From the cell containing the given text, extract its center point as (x, y) coordinate. 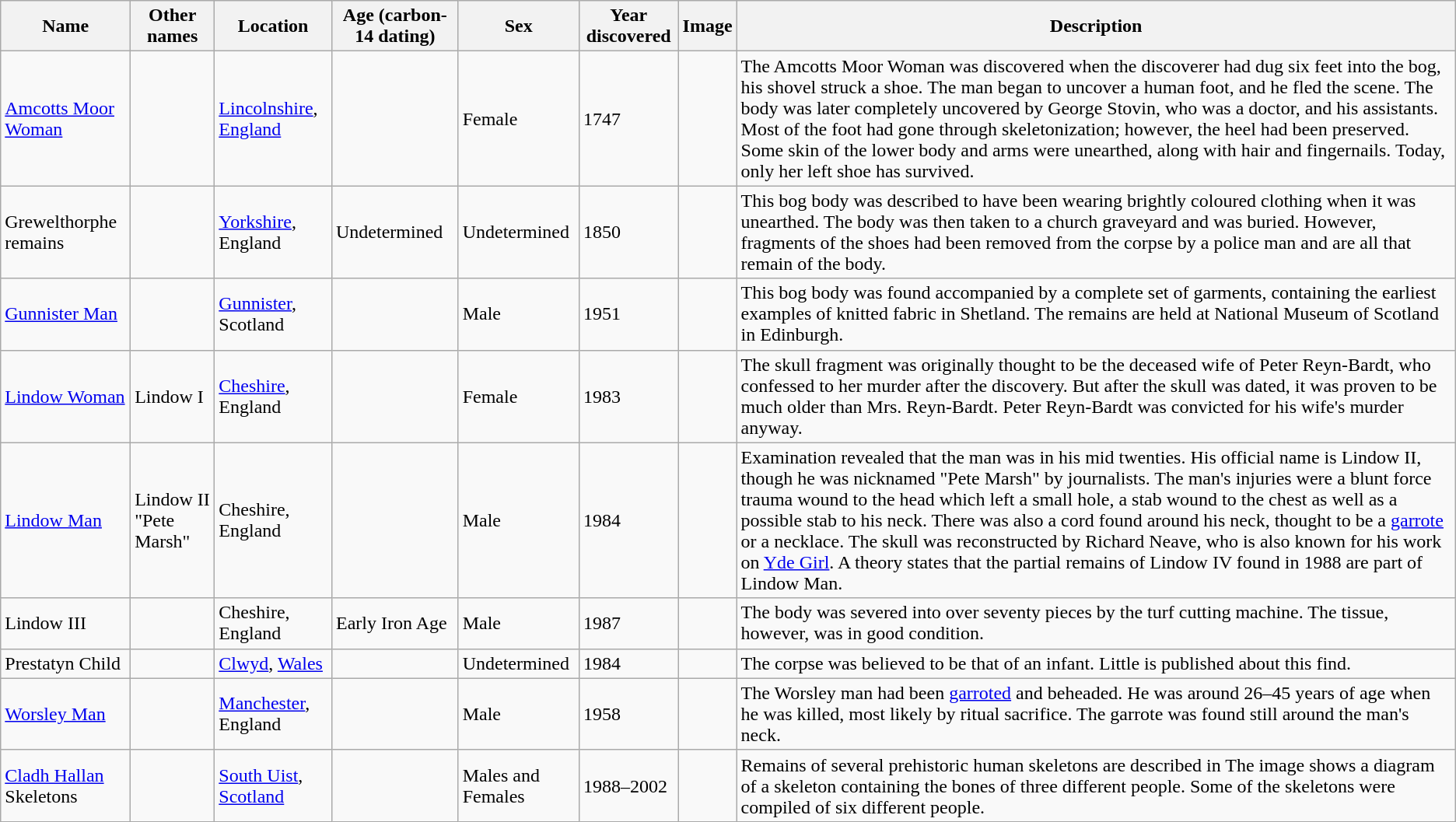
Amcotts Moor Woman (65, 118)
Lindow Man (65, 520)
Location (274, 26)
Lincolnshire, England (274, 118)
The body was severed into over seventy pieces by the turf cutting machine. The tissue, however, was in good condition. (1096, 624)
Image (708, 26)
Lindow III (65, 624)
Manchester, England (274, 714)
1850 (628, 232)
1958 (628, 714)
Sex (518, 26)
Age (carbon-14 dating) (395, 26)
Grewelthorphe remains (65, 232)
Lindow Woman (65, 397)
Clwyd, Wales (274, 663)
1983 (628, 397)
Lindow II "Pete Marsh" (173, 520)
Gunnister Man (65, 314)
Cladh Hallan Skeletons (65, 785)
Year discovered (628, 26)
Gunnister, Scotland (274, 314)
Early Iron Age (395, 624)
Lindow I (173, 397)
South Uist, Scotland (274, 785)
Yorkshire, England (274, 232)
1987 (628, 624)
1951 (628, 314)
Description (1096, 26)
The corpse was believed to be that of an infant. Little is published about this find. (1096, 663)
Males and Females (518, 785)
Name (65, 26)
1988–2002 (628, 785)
1747 (628, 118)
Prestatyn Child (65, 663)
Other names (173, 26)
Worsley Man (65, 714)
